Pinpoint the cell where the given text exists, returning its [X, Y] midpoint coordinate. 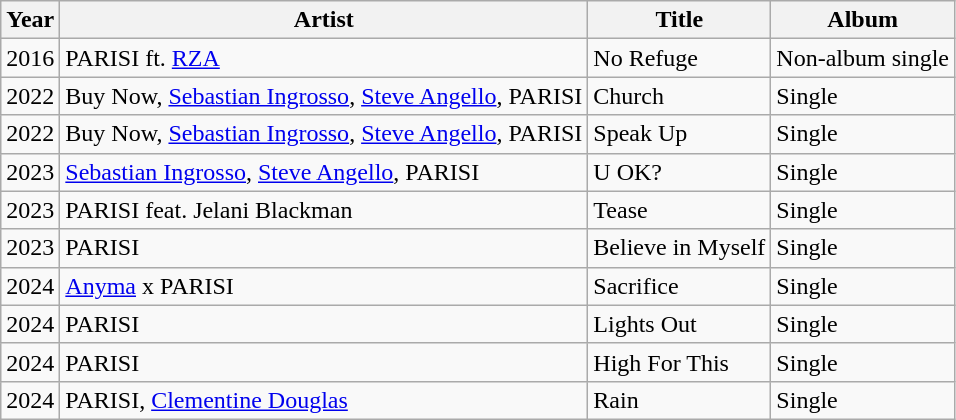
U OK? [680, 172]
Believe in Myself [680, 248]
Anyma x PARISI [324, 286]
Artist [324, 20]
PARISI feat. Jelani Blackman [324, 210]
Title [680, 20]
Year [30, 20]
Rain [680, 400]
Sebastian Ingrosso, Steve Angello, PARISI [324, 172]
No Refuge [680, 58]
2016 [30, 58]
PARISI ft. RZA [324, 58]
Album [863, 20]
Speak Up [680, 134]
High For This [680, 362]
Church [680, 96]
Tease [680, 210]
Lights Out [680, 324]
Sacrifice [680, 286]
Non-album single [863, 58]
PARISI, Clementine Douglas [324, 400]
